Find where the given text appears and provide that cell's center as (X, Y) coordinate. 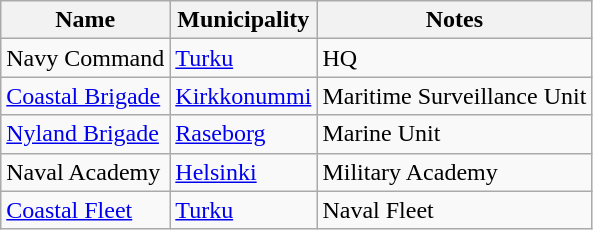
Name (86, 20)
Helsinki (244, 172)
Navy Command (86, 58)
Raseborg (244, 134)
Maritime Surveillance Unit (454, 96)
Nyland Brigade (86, 134)
HQ (454, 58)
Notes (454, 20)
Coastal Fleet (86, 210)
Naval Academy (86, 172)
Coastal Brigade (86, 96)
Naval Fleet (454, 210)
Municipality (244, 20)
Military Academy (454, 172)
Marine Unit (454, 134)
Kirkkonummi (244, 96)
